Return the [x, y] coordinate for the center point of the cell that contains the specified text.  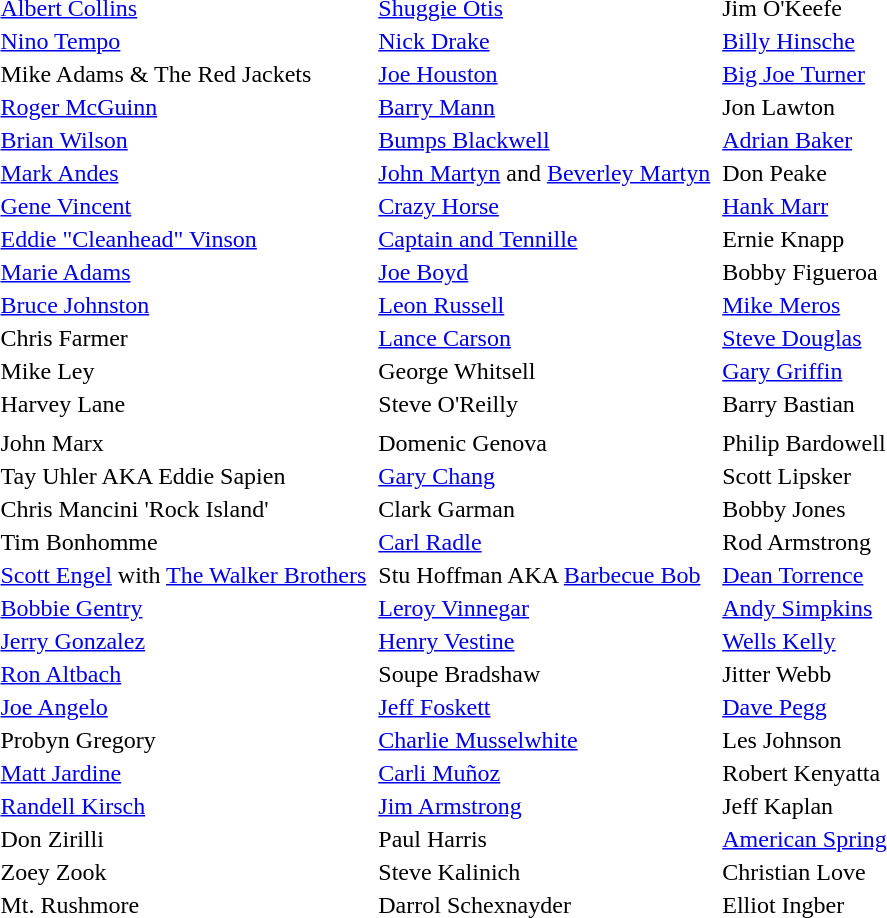
Leon Russell [544, 305]
Barry Mann [544, 107]
Henry Vestine [544, 641]
Bumps Blackwell [544, 140]
George Whitsell [544, 371]
Leroy Vinnegar [544, 608]
Paul Harris [544, 839]
Carli Muñoz [544, 773]
Joe Boyd [544, 272]
Clark Garman [544, 509]
Jim Armstrong [544, 806]
Soupe Bradshaw [544, 674]
Charlie Musselwhite [544, 740]
Domenic Genova [544, 443]
Stu Hoffman AKA Barbecue Bob [544, 575]
Lance Carson [544, 338]
Jeff Foskett [544, 707]
Captain and Tennille [544, 239]
Carl Radle [544, 542]
Steve Kalinich [544, 872]
Crazy Horse [544, 206]
Steve O'Reilly [544, 404]
John Martyn and Beverley Martyn [544, 173]
Nick Drake [544, 41]
Joe Houston [544, 74]
Gary Chang [544, 476]
